For the text-containing cell, return its midpoint in (X, Y) coordinate format. 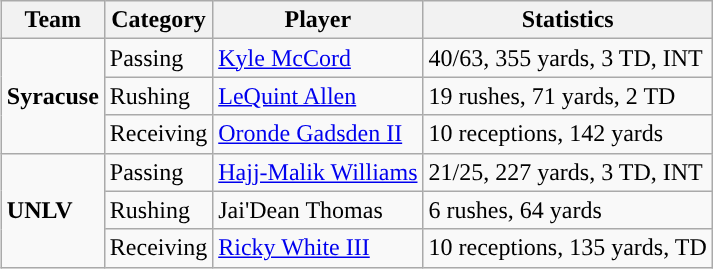
UNLV (52, 210)
6 rushes, 64 yards (568, 210)
Kyle McCord (318, 58)
Category (158, 20)
40/63, 355 yards, 3 TD, INT (568, 58)
21/25, 227 yards, 3 TD, INT (568, 172)
10 receptions, 135 yards, TD (568, 248)
Statistics (568, 20)
Hajj-Malik Williams (318, 172)
Team (52, 20)
Player (318, 20)
Oronde Gadsden II (318, 134)
Ricky White III (318, 248)
19 rushes, 71 yards, 2 TD (568, 96)
Jai'Dean Thomas (318, 210)
LeQuint Allen (318, 96)
Syracuse (52, 96)
10 receptions, 142 yards (568, 134)
